Determine the (X, Y) coordinate at the center of the cell enclosing the given text.  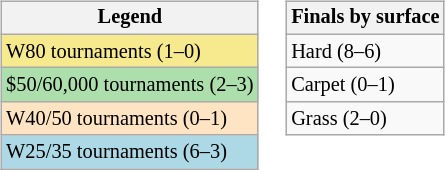
Grass (2–0) (365, 119)
Legend (130, 18)
Finals by surface (365, 18)
Hard (8–6) (365, 51)
W80 tournaments (1–0) (130, 51)
W25/35 tournaments (6–3) (130, 152)
W40/50 tournaments (0–1) (130, 119)
Carpet (0–1) (365, 85)
$50/60,000 tournaments (2–3) (130, 85)
